Capture the cell that displays the provided text and extract its [x, y] central coordinate. 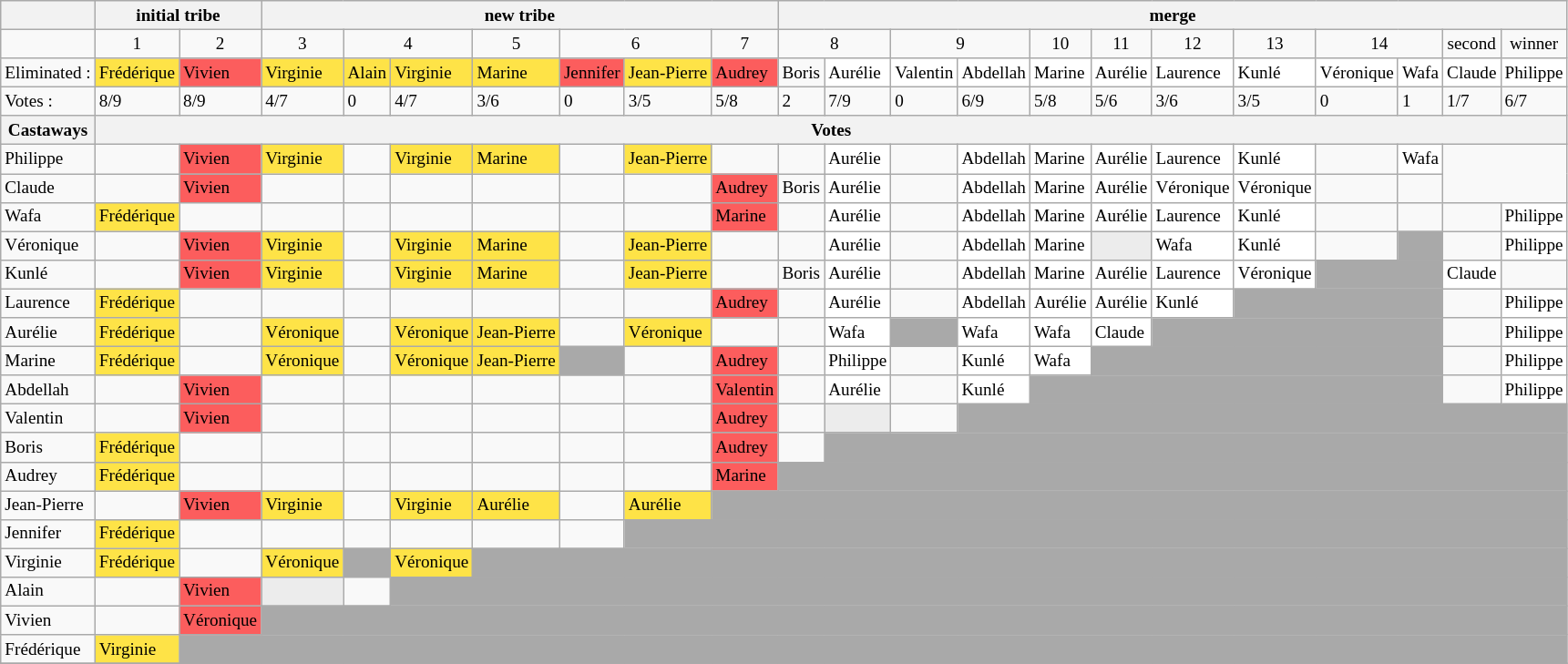
Votes [831, 130]
6 [635, 44]
6/7 [1534, 101]
7 [745, 44]
12 [1193, 44]
1/7 [1472, 101]
14 [1379, 44]
9 [960, 44]
8 [835, 44]
13 [1275, 44]
initial tribe [178, 15]
second [1472, 44]
3 [302, 44]
Castaways [48, 130]
5 [516, 44]
4 [408, 44]
winner [1534, 44]
11 [1121, 44]
7/9 [858, 101]
6/9 [994, 101]
5/6 [1121, 101]
new tribe [519, 15]
Eliminated : [48, 73]
10 [1061, 44]
merge [1173, 15]
Votes : [48, 101]
